Return the (x, y) coordinate for the center point of the cell that contains the specified text.  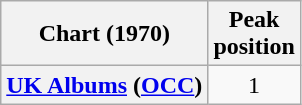
UK Albums (OCC) (104, 85)
Chart (1970) (104, 34)
1 (254, 85)
Peakposition (254, 34)
